Provide the [X, Y] coordinate of the cell's center where the given text is located.  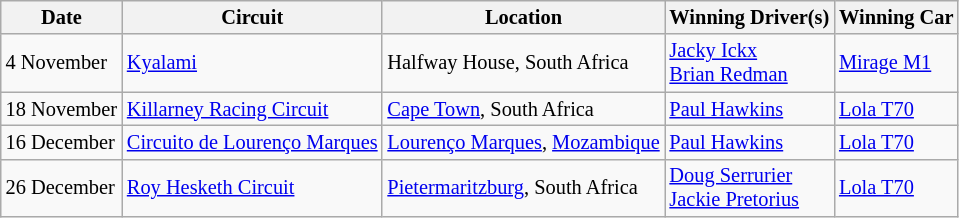
Circuito de Lourenço Marques [252, 142]
Cape Town, South Africa [523, 109]
16 December [62, 142]
Jacky Ickx Brian Redman [750, 63]
Location [523, 17]
Roy Hesketh Circuit [252, 188]
Lourenço Marques, Mozambique [523, 142]
Mirage M1 [896, 63]
Winning Driver(s) [750, 17]
Killarney Racing Circuit [252, 109]
Kyalami [252, 63]
18 November [62, 109]
Halfway House, South Africa [523, 63]
4 November [62, 63]
Pietermaritzburg, South Africa [523, 188]
Doug Serrurier Jackie Pretorius [750, 188]
Circuit [252, 17]
Date [62, 17]
Winning Car [896, 17]
26 December [62, 188]
